Capture the cell that displays the provided text and extract its [X, Y] central coordinate. 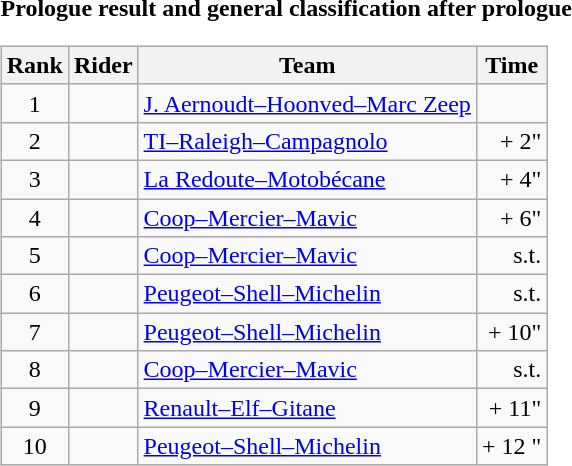
+ 12 " [511, 446]
Renault–Elf–Gitane [307, 408]
Team [307, 65]
Rank [34, 65]
+ 4" [511, 179]
J. Aernoudt–Hoonved–Marc Zeep [307, 103]
Time [511, 65]
+ 11" [511, 408]
5 [34, 256]
Rider [103, 65]
TI–Raleigh–Campagnolo [307, 141]
6 [34, 294]
+ 2" [511, 141]
La Redoute–Motobécane [307, 179]
+ 10" [511, 332]
7 [34, 332]
3 [34, 179]
+ 6" [511, 217]
8 [34, 370]
10 [34, 446]
4 [34, 217]
2 [34, 141]
9 [34, 408]
1 [34, 103]
